Pinpoint the cell where the given text exists, returning its [x, y] midpoint coordinate. 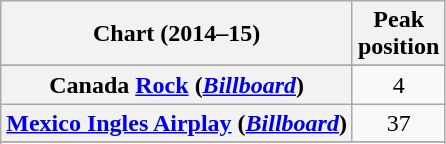
Chart (2014–15) [177, 34]
4 [398, 85]
Canada Rock (Billboard) [177, 85]
Mexico Ingles Airplay (Billboard) [177, 123]
37 [398, 123]
Peakposition [398, 34]
